Extract the (X, Y) coordinate from the center of the cell holding the provided text.  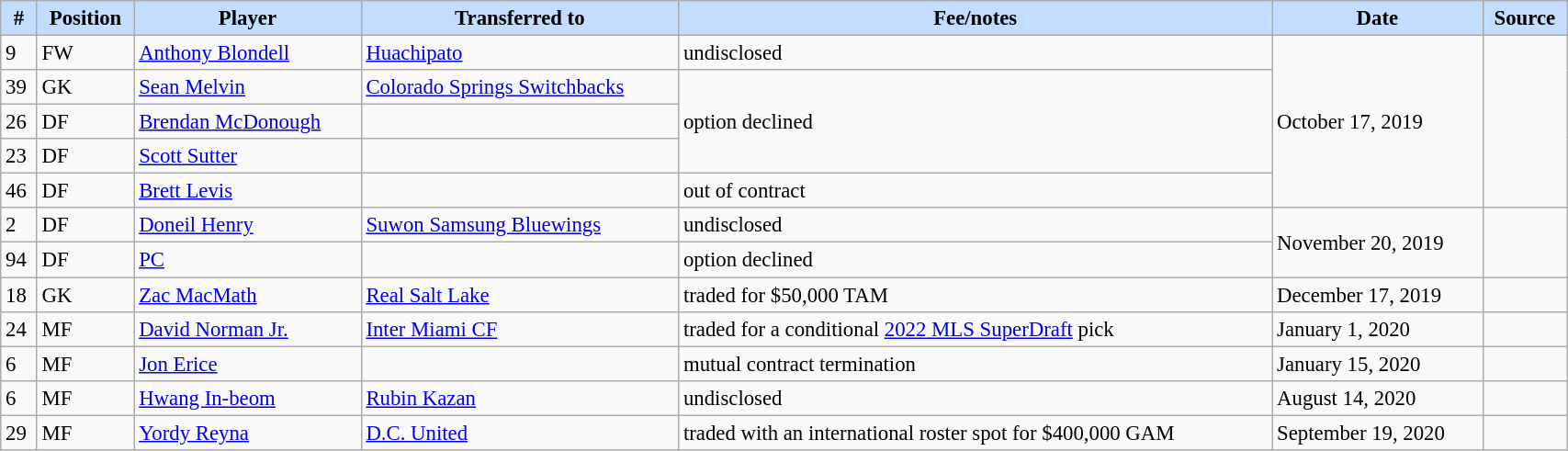
Zac MacMath (248, 295)
26 (19, 122)
Scott Sutter (248, 156)
Brett Levis (248, 191)
November 20, 2019 (1378, 242)
traded with an international roster spot for $400,000 GAM (976, 433)
18 (19, 295)
Doneil Henry (248, 225)
August 14, 2020 (1378, 398)
Brendan McDonough (248, 122)
Player (248, 18)
# (19, 18)
Huachipato (520, 53)
September 19, 2020 (1378, 433)
Source (1525, 18)
traded for a conditional 2022 MLS SuperDraft pick (976, 329)
29 (19, 433)
December 17, 2019 (1378, 295)
traded for $50,000 TAM (976, 295)
Inter Miami CF (520, 329)
Real Salt Lake (520, 295)
Yordy Reyna (248, 433)
46 (19, 191)
39 (19, 87)
Position (85, 18)
Colorado Springs Switchbacks (520, 87)
October 17, 2019 (1378, 122)
Transferred to (520, 18)
Fee/notes (976, 18)
Sean Melvin (248, 87)
out of contract (976, 191)
mutual contract termination (976, 364)
D.C. United (520, 433)
Date (1378, 18)
Hwang In-beom (248, 398)
David Norman Jr. (248, 329)
FW (85, 53)
9 (19, 53)
January 15, 2020 (1378, 364)
94 (19, 260)
Suwon Samsung Bluewings (520, 225)
Rubin Kazan (520, 398)
Anthony Blondell (248, 53)
2 (19, 225)
January 1, 2020 (1378, 329)
PC (248, 260)
Jon Erice (248, 364)
24 (19, 329)
23 (19, 156)
